Scan for the cell matching the given text and deliver its (X, Y) coordinate at center. 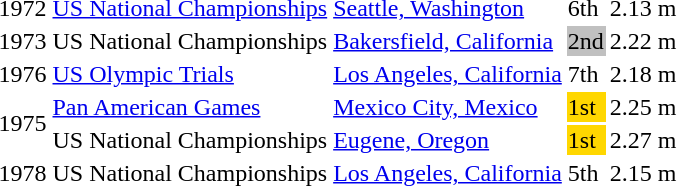
2nd (586, 41)
Bakersfield, California (448, 41)
Eugene, Oregon (448, 140)
7th (586, 74)
Los Angeles, California (448, 74)
US Olympic Trials (190, 74)
Mexico City, Mexico (448, 107)
Pan American Games (190, 107)
